Detect which cell encompasses the target text, then output its (X, Y) center coordinate. 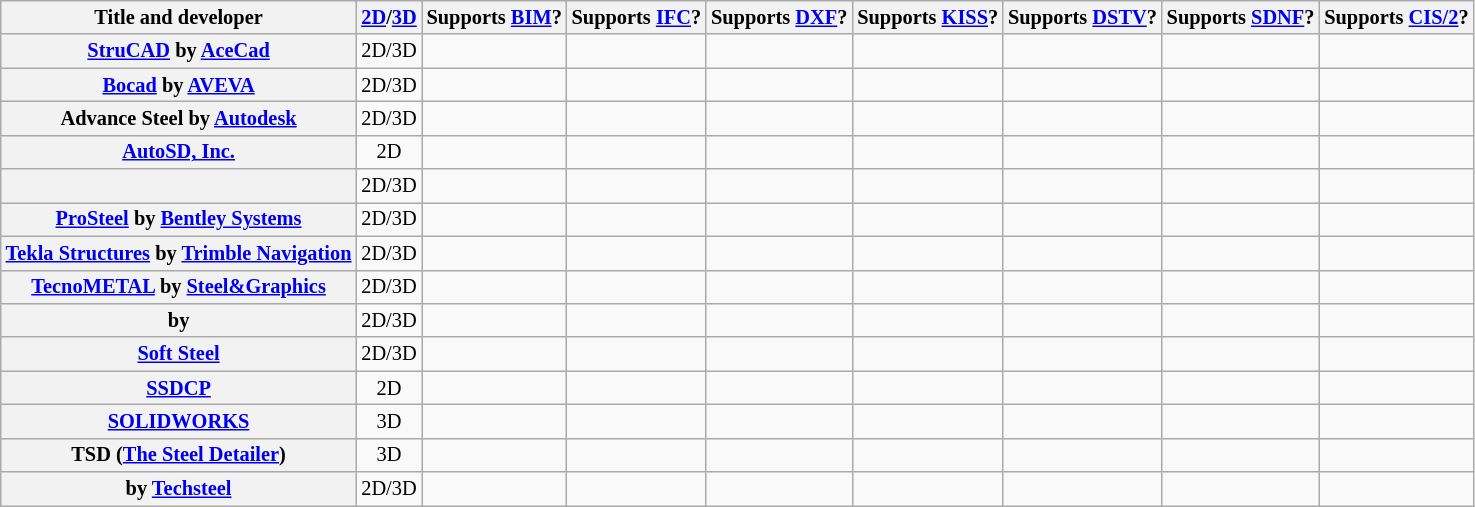
Supports BIM? (494, 17)
by Techsteel (179, 489)
Supports KISS? (928, 17)
Supports SDNF? (1241, 17)
Supports DSTV? (1082, 17)
StruCAD by AceCad (179, 51)
TSD (The Steel Detailer) (179, 455)
SSDCP (179, 388)
Supports DXF? (779, 17)
Tekla Structures by Trimble Navigation (179, 253)
by (179, 320)
Soft Steel (179, 354)
AutoSD, Inc. (179, 152)
Title and developer (179, 17)
Advance Steel by Autodesk (179, 118)
Supports CIS/2? (1396, 17)
ProSteel by Bentley Systems (179, 219)
SOLIDWORKS (179, 421)
TecnoMETAL by Steel&Graphics (179, 287)
Supports IFC? (636, 17)
Bocad by AVEVA (179, 85)
